Extract the [x, y] coordinate from the center of the cell holding the provided text.  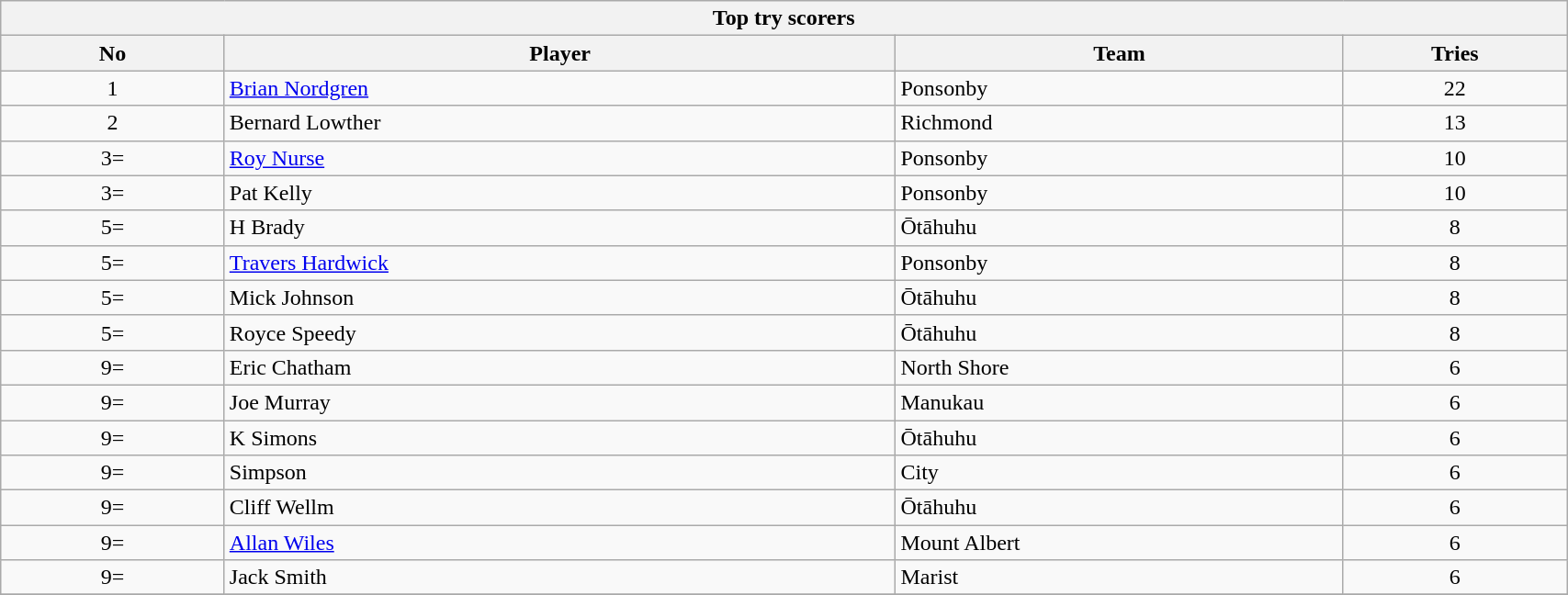
13 [1455, 123]
City [1119, 473]
Brian Nordgren [560, 88]
Jack Smith [560, 578]
Richmond [1119, 123]
No [113, 53]
Bernard Lowther [560, 123]
Allan Wiles [560, 543]
Manukau [1119, 402]
Eric Chatham [560, 367]
2 [113, 123]
Player [560, 53]
K Simons [560, 438]
Royce Speedy [560, 332]
22 [1455, 88]
Pat Kelly [560, 193]
Roy Nurse [560, 158]
Marist [1119, 578]
North Shore [1119, 367]
1 [113, 88]
H Brady [560, 228]
Simpson [560, 473]
Mount Albert [1119, 543]
Cliff Wellm [560, 508]
Joe Murray [560, 402]
Tries [1455, 53]
Top try scorers [784, 18]
Team [1119, 53]
Travers Hardwick [560, 263]
Mick Johnson [560, 297]
